Capture the cell that displays the provided text and extract its [x, y] central coordinate. 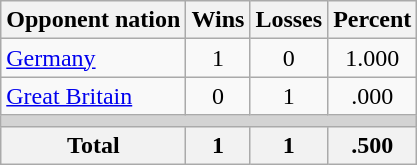
.500 [372, 145]
.000 [372, 96]
Total [94, 145]
Opponent nation [94, 20]
Great Britain [94, 96]
Germany [94, 58]
1.000 [372, 58]
Percent [372, 20]
Wins [218, 20]
Losses [289, 20]
